Return [X, Y] of the center of cell containing provided text 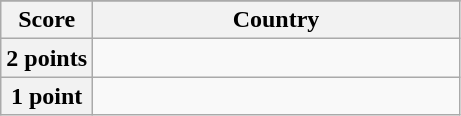
1 point [47, 96]
Score [47, 20]
Country [276, 20]
2 points [47, 58]
